Detect which cell encompasses the target text, then output its [x, y] center coordinate. 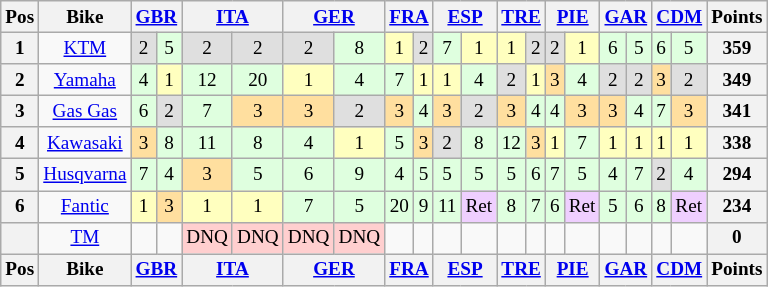
234 [737, 206]
Fantic [85, 206]
341 [737, 111]
Gas Gas [85, 111]
Yamaha [85, 80]
359 [737, 48]
349 [737, 80]
294 [737, 175]
Husqvarna [85, 175]
TM [85, 238]
KTM [85, 48]
Kawasaki [85, 143]
338 [737, 143]
0 [737, 238]
